Scan for the cell matching the given text and deliver its [X, Y] coordinate at center. 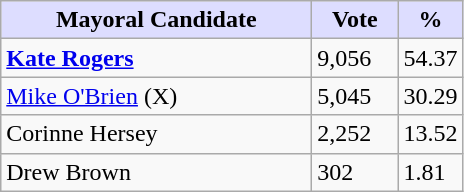
9,056 [355, 58]
54.37 [430, 58]
Mike O'Brien (X) [156, 96]
30.29 [430, 96]
1.81 [430, 172]
Kate Rogers [156, 58]
13.52 [430, 134]
Mayoral Candidate [156, 20]
Drew Brown [156, 172]
302 [355, 172]
Vote [355, 20]
% [430, 20]
2,252 [355, 134]
5,045 [355, 96]
Corinne Hersey [156, 134]
